Pinpoint the cell where the given text exists, returning its (x, y) midpoint coordinate. 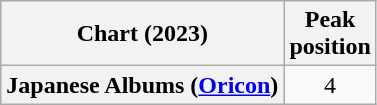
Chart (2023) (142, 34)
4 (330, 85)
Peakposition (330, 34)
Japanese Albums (Oricon) (142, 85)
